Return the (X, Y) coordinate for the center point of the cell that contains the specified text.  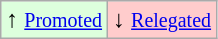
↑ Promoted (54, 20)
↓ Relegated (162, 20)
